Pinpoint the cell where the given text exists, returning its (x, y) midpoint coordinate. 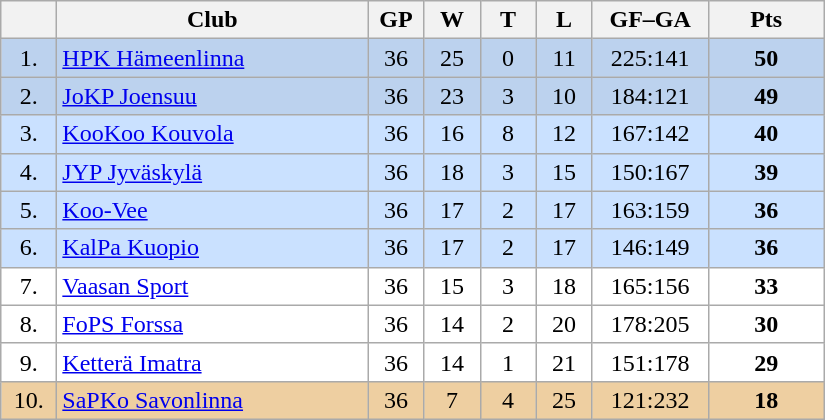
JoKP Joensuu (212, 96)
11 (564, 58)
4 (508, 400)
GP (396, 20)
40 (766, 134)
151:178 (650, 362)
146:149 (650, 248)
23 (452, 96)
Club (212, 20)
121:232 (650, 400)
10 (564, 96)
SaPKo Savonlinna (212, 400)
1. (29, 58)
7 (452, 400)
20 (564, 324)
JYP Jyväskylä (212, 172)
29 (766, 362)
1 (508, 362)
150:167 (650, 172)
2. (29, 96)
GF–GA (650, 20)
225:141 (650, 58)
50 (766, 58)
7. (29, 286)
T (508, 20)
4. (29, 172)
178:205 (650, 324)
184:121 (650, 96)
9. (29, 362)
HPK Hämeenlinna (212, 58)
5. (29, 210)
49 (766, 96)
30 (766, 324)
12 (564, 134)
Vaasan Sport (212, 286)
165:156 (650, 286)
KalPa Kuopio (212, 248)
3. (29, 134)
Pts (766, 20)
167:142 (650, 134)
33 (766, 286)
L (564, 20)
8 (508, 134)
Ketterä Imatra (212, 362)
FoPS Forssa (212, 324)
10. (29, 400)
21 (564, 362)
0 (508, 58)
W (452, 20)
8. (29, 324)
16 (452, 134)
6. (29, 248)
163:159 (650, 210)
Koo-Vee (212, 210)
39 (766, 172)
KooKoo Kouvola (212, 134)
